For the text-containing cell, return its midpoint in [x, y] coordinate format. 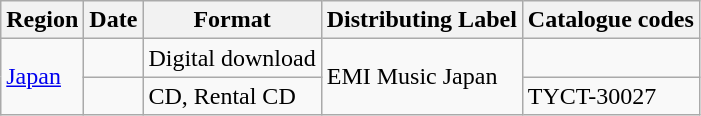
CD, Rental CD [232, 96]
Region [42, 20]
Date [114, 20]
Japan [42, 77]
Catalogue codes [610, 20]
Distributing Label [422, 20]
TYCT-30027 [610, 96]
Format [232, 20]
EMI Music Japan [422, 77]
Digital download [232, 58]
